Detect which cell encompasses the target text, then output its (x, y) center coordinate. 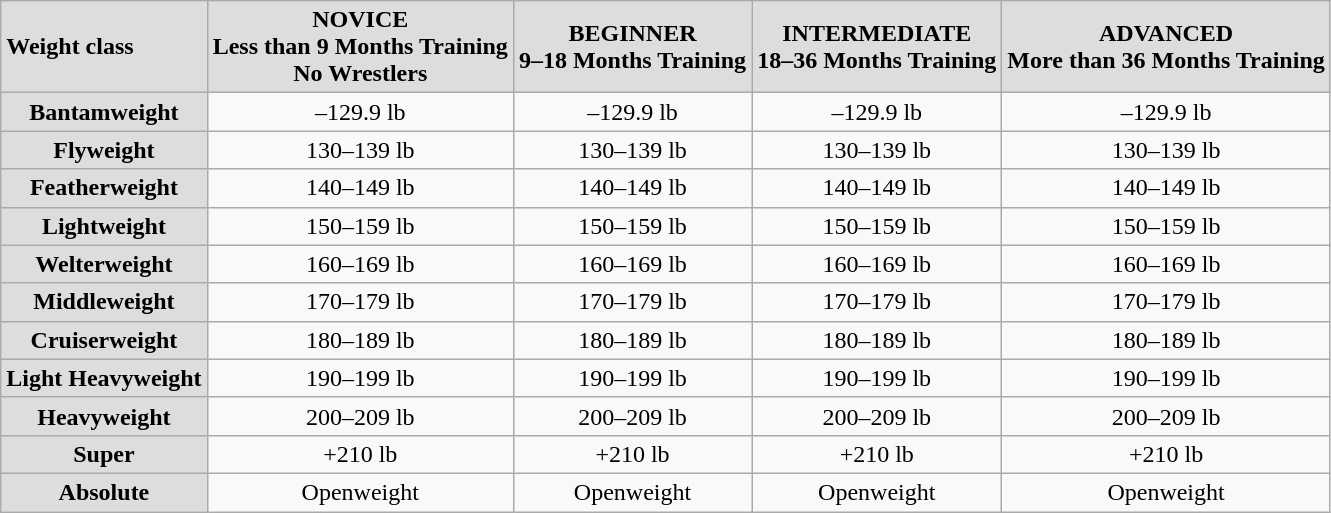
Weight class (104, 47)
INTERMEDIATE18–36 Months Training (877, 47)
Bantamweight (104, 112)
NOVICELess than 9 Months TrainingNo Wrestlers (360, 47)
Featherweight (104, 188)
Cruiserweight (104, 340)
Welterweight (104, 264)
BEGINNER9–18 Months Training (632, 47)
Heavyweight (104, 416)
Light Heavyweight (104, 378)
Absolute (104, 492)
Super (104, 454)
Lightweight (104, 226)
Middleweight (104, 302)
ADVANCEDMore than 36 Months Training (1166, 47)
Flyweight (104, 150)
